Extract the [x, y] coordinate from the center of the cell holding the provided text.  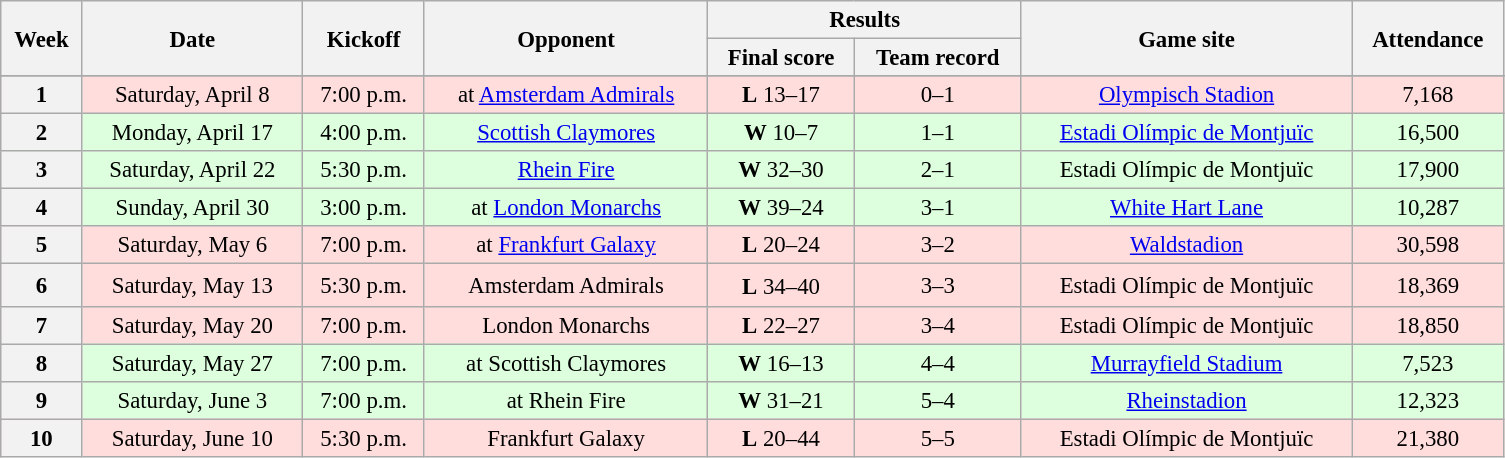
30,598 [1428, 245]
3–1 [938, 208]
Frankfurt Galaxy [566, 438]
3–3 [938, 285]
Date [192, 38]
6 [42, 285]
3–4 [938, 325]
W 39–24 [781, 208]
8 [42, 363]
Saturday, May 20 [192, 325]
L 34–40 [781, 285]
Monday, April 17 [192, 133]
10,287 [1428, 208]
0–1 [938, 95]
4:00 p.m. [364, 133]
Results [865, 20]
Rheinstadion [1186, 400]
Game site [1186, 38]
Sunday, April 30 [192, 208]
L 20–24 [781, 245]
3 [42, 170]
W 10–7 [781, 133]
at London Monarchs [566, 208]
7,168 [1428, 95]
Olympisch Stadion [1186, 95]
Saturday, May 27 [192, 363]
5–4 [938, 400]
1–1 [938, 133]
3–2 [938, 245]
16,500 [1428, 133]
at Amsterdam Admirals [566, 95]
Team record [938, 58]
Rhein Fire [566, 170]
Attendance [1428, 38]
Saturday, May 6 [192, 245]
5 [42, 245]
17,900 [1428, 170]
3:00 p.m. [364, 208]
Week [42, 38]
5–5 [938, 438]
L 20–44 [781, 438]
7 [42, 325]
2–1 [938, 170]
Saturday, June 3 [192, 400]
2 [42, 133]
W 31–21 [781, 400]
18,369 [1428, 285]
18,850 [1428, 325]
at Scottish Claymores [566, 363]
Saturday, April 8 [192, 95]
21,380 [1428, 438]
Murrayfield Stadium [1186, 363]
at Frankfurt Galaxy [566, 245]
at Rhein Fire [566, 400]
W 16–13 [781, 363]
10 [42, 438]
Opponent [566, 38]
Amsterdam Admirals [566, 285]
Saturday, April 22 [192, 170]
White Hart Lane [1186, 208]
12,323 [1428, 400]
Scottish Claymores [566, 133]
Saturday, May 13 [192, 285]
9 [42, 400]
Final score [781, 58]
W 32–30 [781, 170]
L 22–27 [781, 325]
Saturday, June 10 [192, 438]
Waldstadion [1186, 245]
7,523 [1428, 363]
Kickoff [364, 38]
London Monarchs [566, 325]
4 [42, 208]
L 13–17 [781, 95]
4–4 [938, 363]
1 [42, 95]
